Capture the cell that displays the provided text and extract its [X, Y] central coordinate. 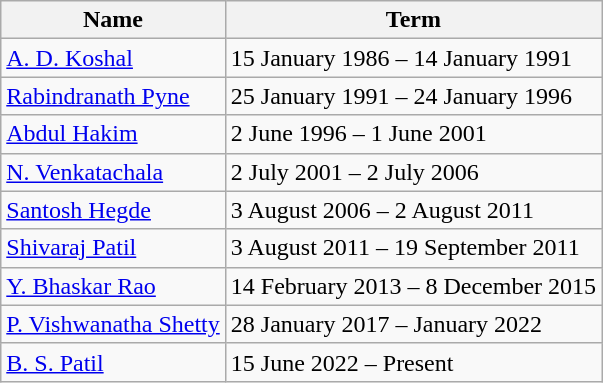
Abdul Hakim [114, 134]
2 June 1996 – 1 June 2001 [413, 134]
Rabindranath Pyne [114, 96]
Y. Bhaskar Rao [114, 286]
Shivaraj Patil [114, 248]
3 August 2006 – 2 August 2011 [413, 210]
28 January 2017 – January 2022 [413, 324]
N. Venkatachala [114, 172]
Name [114, 20]
B. S. Patil [114, 362]
15 June 2022 – Present [413, 362]
15 January 1986 – 14 January 1991 [413, 58]
Term [413, 20]
Santosh Hegde [114, 210]
A. D. Koshal [114, 58]
3 August 2011 – 19 September 2011 [413, 248]
14 February 2013 – 8 December 2015 [413, 286]
P. Vishwanatha Shetty [114, 324]
2 July 2001 – 2 July 2006 [413, 172]
25 January 1991 – 24 January 1996 [413, 96]
